Output the [X, Y] coordinate of the center of the cell containing the given text.  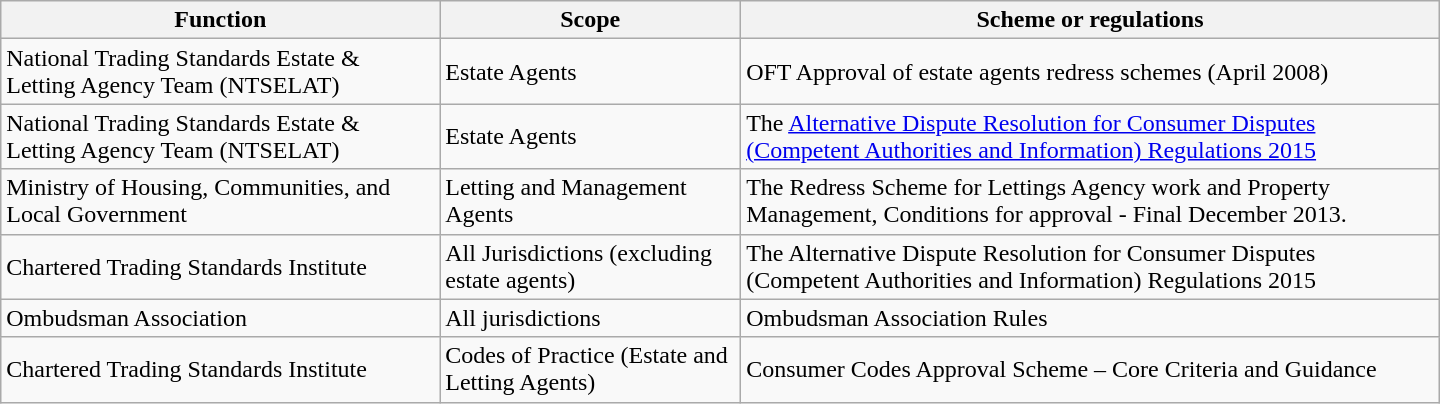
Ombudsman Association [220, 318]
Scope [590, 20]
All Jurisdictions (excluding estate agents) [590, 266]
Ministry of Housing, Communities, and Local Government [220, 202]
Consumer Codes Approval Scheme – Core Criteria and Guidance [1090, 370]
Function [220, 20]
OFT Approval of estate agents redress schemes (April 2008) [1090, 72]
Ombudsman Association Rules [1090, 318]
Codes of Practice (Estate and Letting Agents) [590, 370]
All jurisdictions [590, 318]
Scheme or regulations [1090, 20]
The Redress Scheme for Lettings Agency work and Property Management, Conditions for approval - Final December 2013. [1090, 202]
Letting and Management Agents [590, 202]
